Output the (x, y) coordinate of the center of the cell containing the given text.  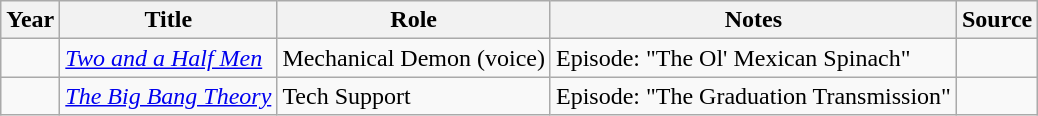
Two and a Half Men (168, 58)
Notes (753, 20)
The Big Bang Theory (168, 96)
Title (168, 20)
Source (996, 20)
Mechanical Demon (voice) (414, 58)
Year (30, 20)
Tech Support (414, 96)
Episode: "The Ol' Mexican Spinach" (753, 58)
Episode: "The Graduation Transmission" (753, 96)
Role (414, 20)
